From the cell containing the given text, extract its center point as [X, Y] coordinate. 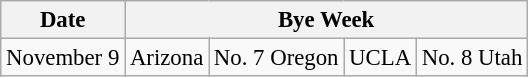
UCLA [380, 58]
November 9 [63, 58]
Date [63, 20]
No. 7 Oregon [276, 58]
No. 8 Utah [472, 58]
Bye Week [326, 20]
Arizona [167, 58]
